Extract the [x, y] coordinate from the center of the cell holding the provided text.  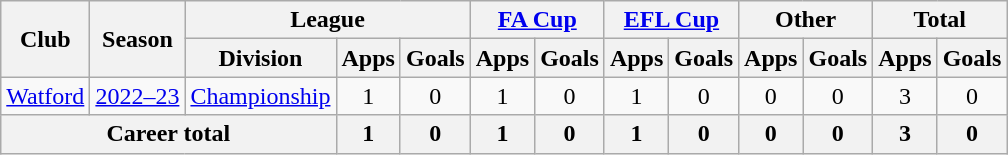
League [328, 20]
Other [806, 20]
Career total [168, 134]
Season [138, 39]
FA Cup [537, 20]
Championship [260, 96]
Club [46, 39]
2022–23 [138, 96]
EFL Cup [671, 20]
Division [260, 58]
Watford [46, 96]
Total [940, 20]
